Return (X, Y) of the center of cell containing provided text 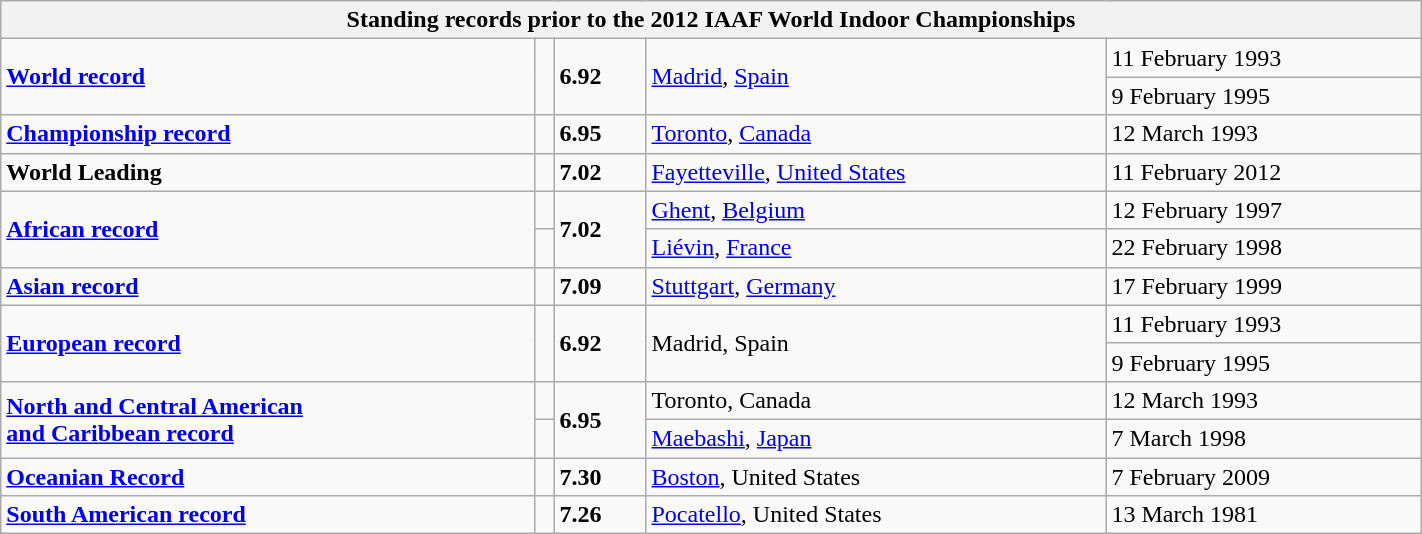
7 February 2009 (1264, 477)
World record (268, 77)
Liévin, France (876, 248)
Pocatello, United States (876, 515)
African record (268, 229)
7.30 (600, 477)
Stuttgart, Germany (876, 286)
13 March 1981 (1264, 515)
World Leading (268, 172)
7.09 (600, 286)
7.26 (600, 515)
Fayetteville, United States (876, 172)
Maebashi, Japan (876, 438)
7 March 1998 (1264, 438)
North and Central American and Caribbean record (268, 419)
Boston, United States (876, 477)
17 February 1999 (1264, 286)
Ghent, Belgium (876, 210)
Championship record (268, 134)
Oceanian Record (268, 477)
12 February 1997 (1264, 210)
South American record (268, 515)
11 February 2012 (1264, 172)
Standing records prior to the 2012 IAAF World Indoor Championships (711, 20)
European record (268, 343)
Asian record (268, 286)
22 February 1998 (1264, 248)
